Return the (X, Y) coordinate for the center point of the cell that contains the specified text.  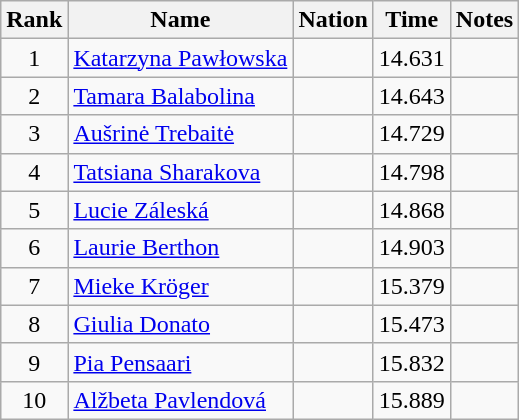
Mieke Kröger (180, 286)
15.379 (412, 286)
2 (34, 96)
5 (34, 210)
Alžbeta Pavlendová (180, 400)
Tamara Balabolina (180, 96)
14.798 (412, 172)
6 (34, 248)
Aušrinė Trebaitė (180, 134)
10 (34, 400)
14.643 (412, 96)
14.729 (412, 134)
Time (412, 20)
9 (34, 362)
Name (180, 20)
8 (34, 324)
7 (34, 286)
Katarzyna Pawłowska (180, 58)
1 (34, 58)
4 (34, 172)
Rank (34, 20)
14.631 (412, 58)
3 (34, 134)
15.889 (412, 400)
Notes (484, 20)
14.903 (412, 248)
15.832 (412, 362)
Laurie Berthon (180, 248)
Pia Pensaari (180, 362)
15.473 (412, 324)
Tatsiana Sharakova (180, 172)
14.868 (412, 210)
Lucie Záleská (180, 210)
Nation (333, 20)
Giulia Donato (180, 324)
